Scan for the cell matching the given text and deliver its [x, y] coordinate at center. 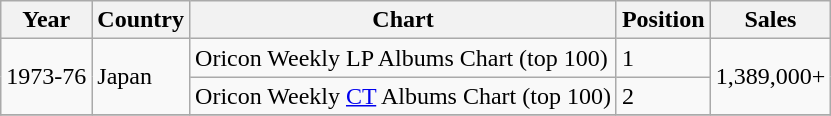
Country [141, 20]
Oricon Weekly LP Albums Chart (top 100) [404, 58]
1 [663, 58]
Position [663, 20]
Year [46, 20]
1,389,000+ [770, 77]
1973-76 [46, 77]
Oricon Weekly CT Albums Chart (top 100) [404, 96]
Chart [404, 20]
Japan [141, 77]
Sales [770, 20]
2 [663, 96]
